Find where the given text appears and provide that cell's center as (X, Y) coordinate. 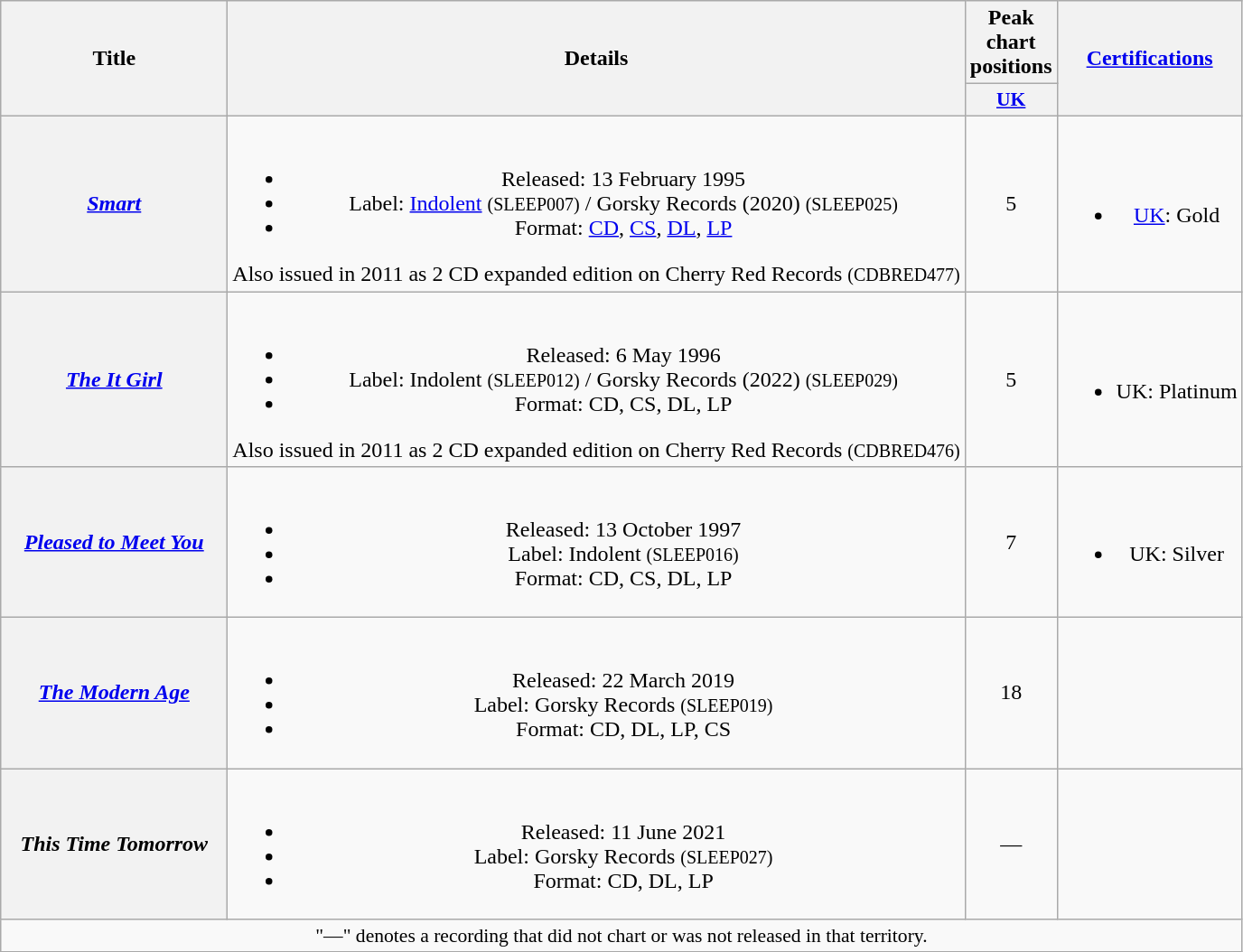
Released: 22 March 2019Label: Gorsky Records (SLEEP019)Format: CD, DL, LP, CS (596, 694)
This Time Tomorrow (114, 844)
Title (114, 59)
— (1011, 844)
UK (1011, 100)
Pleased to Meet You (114, 542)
7 (1011, 542)
UK: Gold (1149, 203)
UK: Silver (1149, 542)
The Modern Age (114, 694)
Released: 11 June 2021Label: Gorsky Records (SLEEP027)Format: CD, DL, LP (596, 844)
Peak chart positions (1011, 42)
18 (1011, 694)
Details (596, 59)
Certifications (1149, 59)
UK: Platinum (1149, 378)
Released: 13 October 1997Label: Indolent (SLEEP016)Format: CD, CS, DL, LP (596, 542)
Smart (114, 203)
The It Girl (114, 378)
"—" denotes a recording that did not chart or was not released in that territory. (621, 936)
